Find where the given text appears and provide that cell's center as [x, y] coordinate. 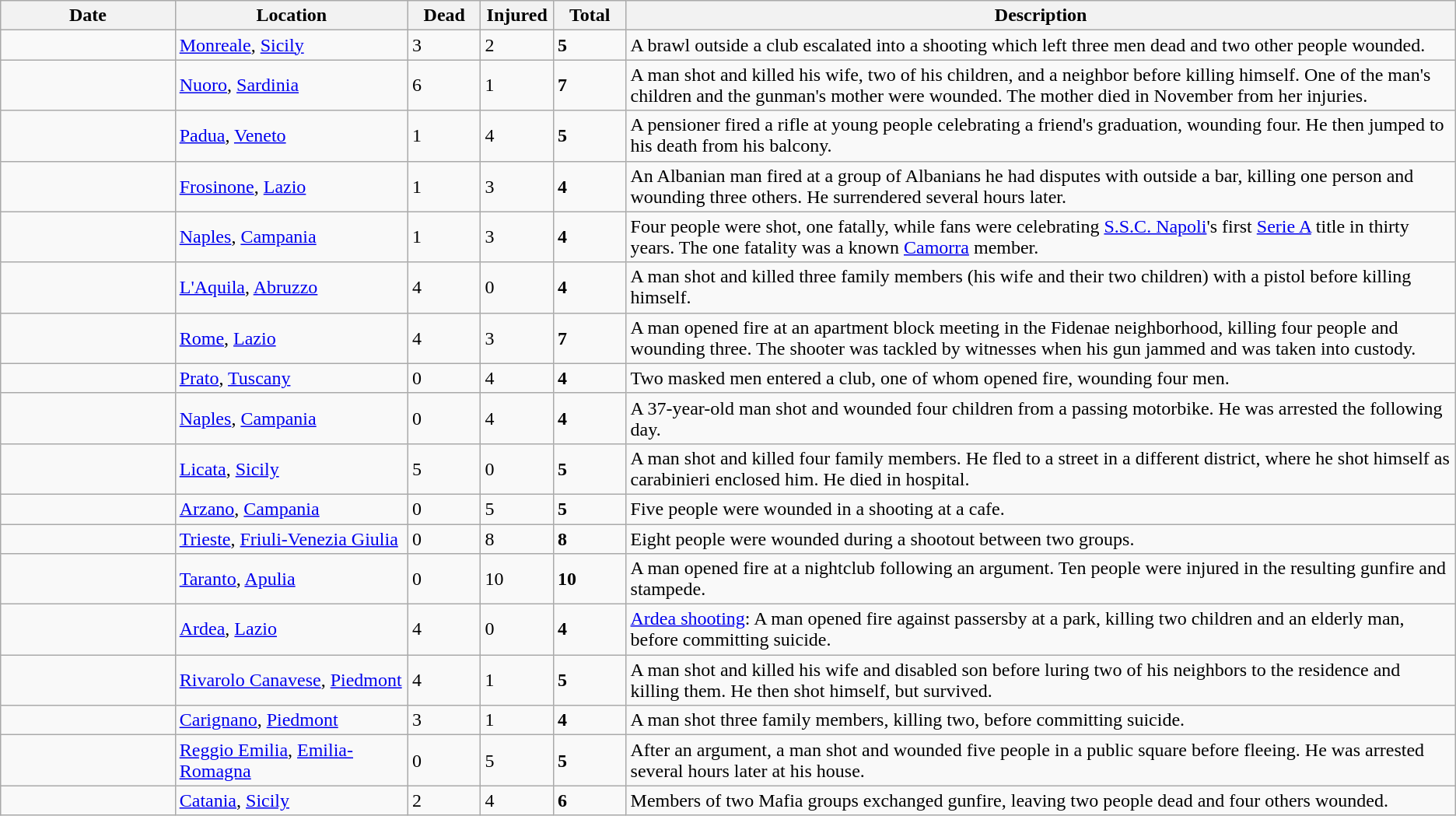
Taranto, Apulia [291, 579]
A 37-year-old man shot and wounded four children from a passing motorbike. He was arrested the following day. [1041, 419]
Reggio Emilia, Emilia-Romagna [291, 761]
L'Aquila, Abruzzo [291, 288]
Five people were wounded in a shooting at a cafe. [1041, 509]
Frosinone, Lazio [291, 187]
Location [291, 16]
Dead [444, 16]
Monreale, Sicily [291, 45]
Rivarolo Canavese, Piedmont [291, 680]
A man opened fire at a nightclub following an argument. Ten people were injured in the resulting gunfire and stampede. [1041, 579]
After an argument, a man shot and wounded five people in a public square before fleeing. He was arrested several hours later at his house. [1041, 761]
Licata, Sicily [291, 468]
Padua, Veneto [291, 135]
Catania, Sicily [291, 800]
Injured [517, 16]
A man shot and killed three family members (his wife and their two children) with a pistol before killing himself. [1041, 288]
Total [590, 16]
Rome, Lazio [291, 338]
Nuoro, Sardinia [291, 86]
Ardea shooting: A man opened fire against passersby at a park, killing two children and an elderly man, before committing suicide. [1041, 630]
A brawl outside a club escalated into a shooting which left three men dead and two other people wounded. [1041, 45]
Prato, Tuscany [291, 378]
Description [1041, 16]
A pensioner fired a rifle at young people celebrating a friend's graduation, wounding four. He then jumped to his death from his balcony. [1041, 135]
Trieste, Friuli-Venezia Giulia [291, 539]
Carignano, Piedmont [291, 720]
Eight people were wounded during a shootout between two groups. [1041, 539]
Two masked men entered a club, one of whom opened fire, wounding four men. [1041, 378]
Date [88, 16]
Members of two Mafia groups exchanged gunfire, leaving two people dead and four others wounded. [1041, 800]
Arzano, Campania [291, 509]
A man shot three family members, killing two, before committing suicide. [1041, 720]
Ardea, Lazio [291, 630]
